Capture the cell that displays the provided text and extract its (x, y) central coordinate. 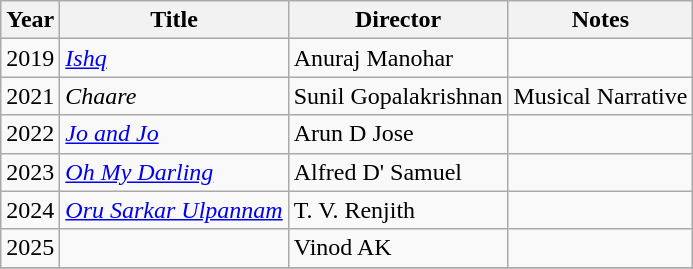
Ishq (174, 58)
2025 (30, 248)
2019 (30, 58)
Musical Narrative (600, 96)
Director (398, 20)
2024 (30, 210)
Oh My Darling (174, 172)
Year (30, 20)
Anuraj Manohar (398, 58)
Vinod AK (398, 248)
Notes (600, 20)
Sunil Gopalakrishnan (398, 96)
2021 (30, 96)
Alfred D' Samuel (398, 172)
Title (174, 20)
2023 (30, 172)
Jo and Jo (174, 134)
Arun D Jose (398, 134)
Oru Sarkar Ulpannam (174, 210)
2022 (30, 134)
T. V. Renjith (398, 210)
Chaare (174, 96)
